Return (X, Y) of the center of cell containing provided text 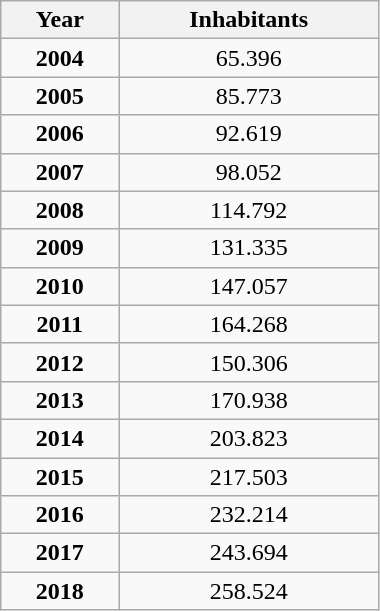
92.619 (249, 134)
2008 (60, 210)
Year (60, 20)
150.306 (249, 362)
170.938 (249, 400)
2016 (60, 515)
65.396 (249, 58)
2012 (60, 362)
85.773 (249, 96)
2007 (60, 172)
2014 (60, 438)
131.335 (249, 248)
98.052 (249, 172)
243.694 (249, 553)
147.057 (249, 286)
Inhabitants (249, 20)
217.503 (249, 477)
2006 (60, 134)
2004 (60, 58)
232.214 (249, 515)
2005 (60, 96)
2018 (60, 591)
164.268 (249, 324)
2009 (60, 248)
2011 (60, 324)
114.792 (249, 210)
2017 (60, 553)
2010 (60, 286)
2013 (60, 400)
203.823 (249, 438)
2015 (60, 477)
258.524 (249, 591)
